Provide the (X, Y) coordinate of the cell's center where the given text is located.  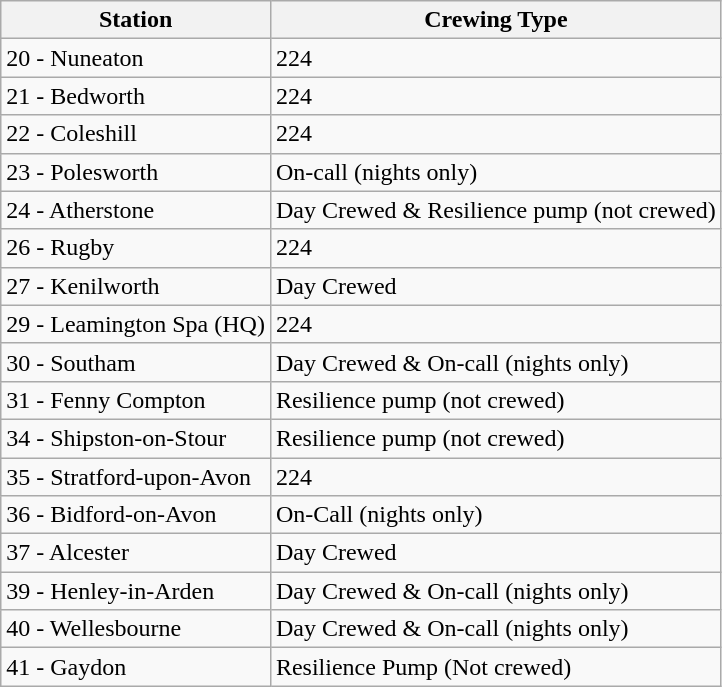
30 - Southam (136, 362)
23 - Polesworth (136, 172)
31 - Fenny Compton (136, 400)
On-call (nights only) (496, 172)
34 - Shipston-on-Stour (136, 438)
39 - Henley-in-Arden (136, 591)
35 - Stratford-upon-Avon (136, 477)
21 - Bedworth (136, 96)
Resilience Pump (Not crewed) (496, 667)
20 - Nuneaton (136, 58)
22 - Coleshill (136, 134)
36 - Bidford-on-Avon (136, 515)
29 - Leamington Spa (HQ) (136, 324)
Day Crewed & Resilience pump (not crewed) (496, 210)
27 - Kenilworth (136, 286)
40 - Wellesbourne (136, 629)
Crewing Type (496, 20)
24 - Atherstone (136, 210)
37 - Alcester (136, 553)
26 - Rugby (136, 248)
Station (136, 20)
41 - Gaydon (136, 667)
On-Call (nights only) (496, 515)
